Determine the [X, Y] coordinate at the center of the cell enclosing the given text.  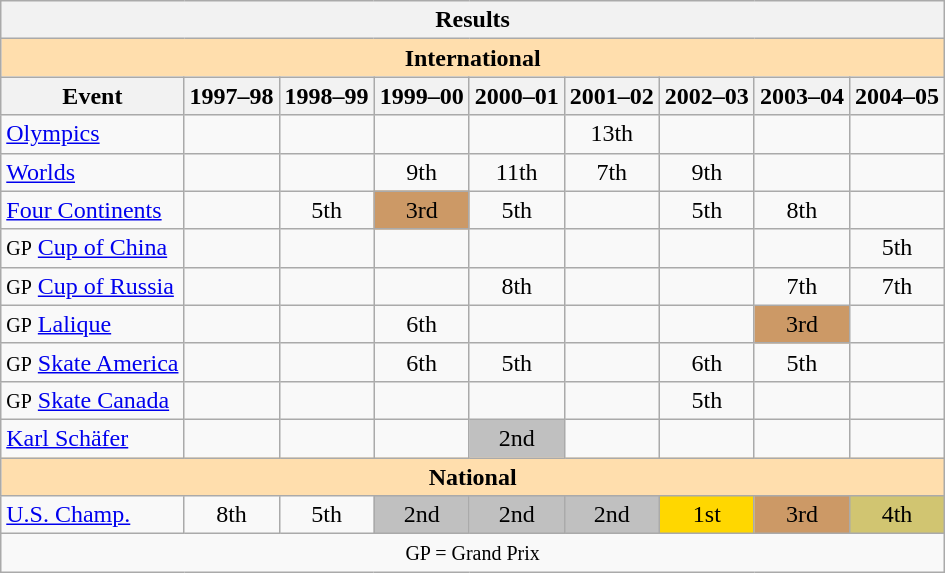
GP Cup of Russia [92, 286]
GP Skate Canada [92, 400]
Worlds [92, 172]
1998–99 [326, 96]
13th [612, 134]
2004–05 [896, 96]
Olympics [92, 134]
Event [92, 96]
International [473, 58]
National [473, 477]
2003–04 [802, 96]
U.S. Champ. [92, 515]
1999–00 [422, 96]
Four Continents [92, 210]
2000–01 [516, 96]
Karl Schäfer [92, 438]
GP Cup of China [92, 248]
GP Skate America [92, 362]
1st [706, 515]
Results [473, 20]
GP Lalique [92, 324]
1997–98 [232, 96]
GP = Grand Prix [473, 553]
2001–02 [612, 96]
2002–03 [706, 96]
4th [896, 515]
11th [516, 172]
